Extract the (X, Y) coordinate from the center of the cell holding the provided text.  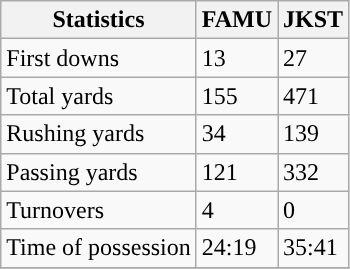
139 (314, 134)
FAMU (236, 20)
Statistics (99, 20)
471 (314, 96)
4 (236, 210)
First downs (99, 58)
13 (236, 58)
Time of possession (99, 248)
0 (314, 210)
Turnovers (99, 210)
Rushing yards (99, 134)
Total yards (99, 96)
34 (236, 134)
35:41 (314, 248)
JKST (314, 20)
155 (236, 96)
24:19 (236, 248)
332 (314, 172)
121 (236, 172)
Passing yards (99, 172)
27 (314, 58)
